Find where the given text appears and provide that cell's center as [X, Y] coordinate. 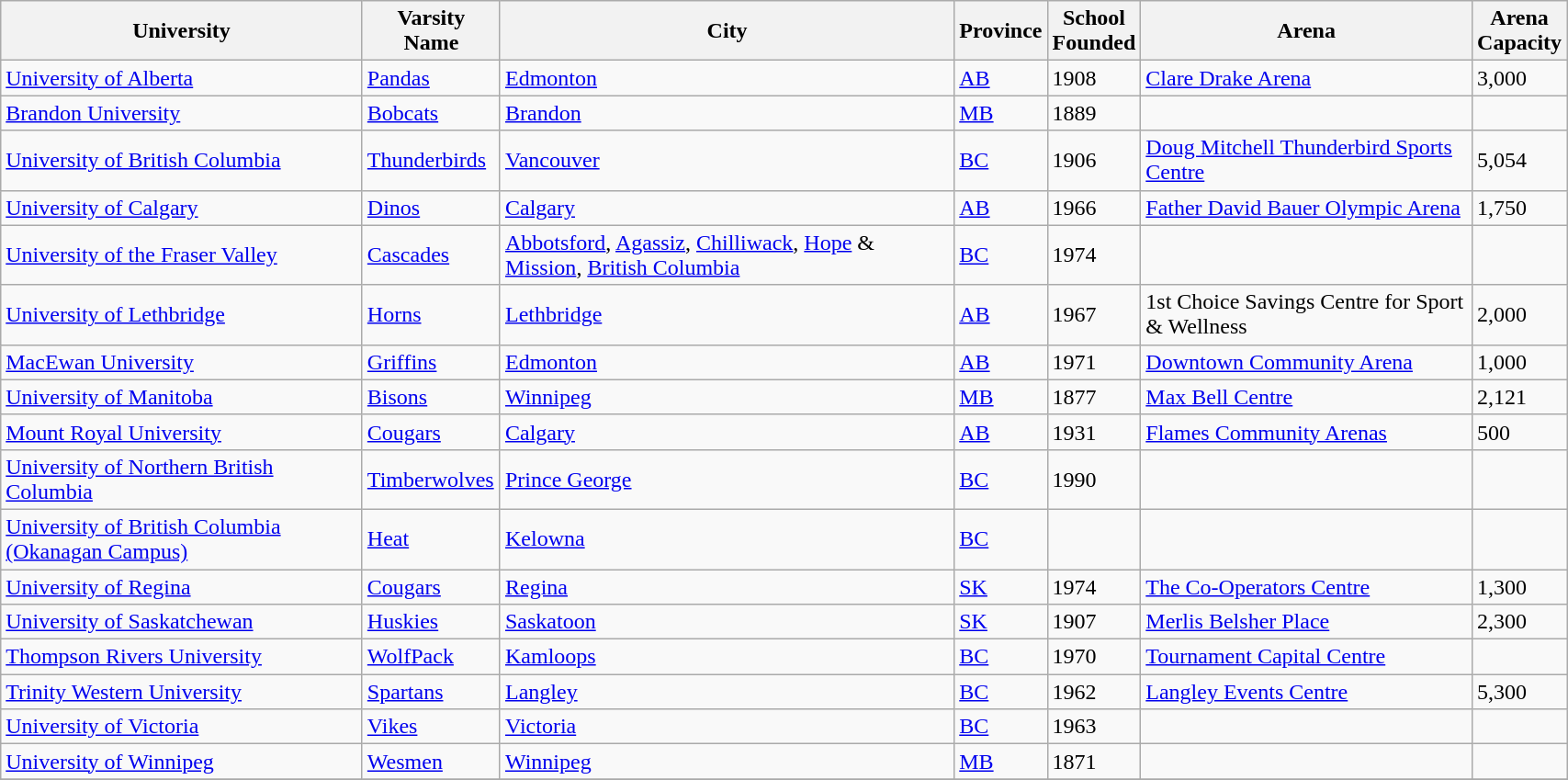
Lethbridge [727, 314]
Spartans [431, 692]
Merlis Belsher Place [1306, 622]
Cascades [431, 255]
1,300 [1519, 587]
Mount Royal University [182, 432]
1962 [1094, 692]
Huskies [431, 622]
1,750 [1519, 208]
Timberwolves [431, 480]
University of the Fraser Valley [182, 255]
Langley [727, 692]
1970 [1094, 657]
5,300 [1519, 692]
1931 [1094, 432]
1871 [1094, 762]
Prince George [727, 480]
University [182, 31]
Doug Mitchell Thunderbird Sports Centre [1306, 160]
500 [1519, 432]
University of British Columbia [182, 160]
1963 [1094, 727]
Vancouver [727, 160]
Province [1001, 31]
The Co-Operators Centre [1306, 587]
1990 [1094, 480]
Downtown Community Arena [1306, 362]
1966 [1094, 208]
2,121 [1519, 397]
University of Saskatchewan [182, 622]
Bobcats [431, 113]
University of Alberta [182, 78]
Kelowna [727, 538]
ArenaCapacity [1519, 31]
2,000 [1519, 314]
Brandon [727, 113]
5,054 [1519, 160]
1906 [1094, 160]
Trinity Western University [182, 692]
University of Manitoba [182, 397]
Varsity Name [431, 31]
Heat [431, 538]
University of Winnipeg [182, 762]
Horns [431, 314]
Thunderbirds [431, 160]
Bisons [431, 397]
1,000 [1519, 362]
Max Bell Centre [1306, 397]
City [727, 31]
Clare Drake Arena [1306, 78]
Kamloops [727, 657]
1967 [1094, 314]
1889 [1094, 113]
Dinos [431, 208]
WolfPack [431, 657]
Thompson Rivers University [182, 657]
University of Regina [182, 587]
Wesmen [431, 762]
Saskatoon [727, 622]
Tournament Capital Centre [1306, 657]
2,300 [1519, 622]
Vikes [431, 727]
1877 [1094, 397]
University of British Columbia (Okanagan Campus) [182, 538]
Brandon University [182, 113]
Flames Community Arenas [1306, 432]
University of Northern British Columbia [182, 480]
Father David Bauer Olympic Arena [1306, 208]
1971 [1094, 362]
University of Victoria [182, 727]
Arena [1306, 31]
1st Choice Savings Centre for Sport & Wellness [1306, 314]
SchoolFounded [1094, 31]
MacEwan University [182, 362]
Griffins [431, 362]
Regina [727, 587]
1907 [1094, 622]
University of Lethbridge [182, 314]
Abbotsford, Agassiz, Chilliwack, Hope & Mission, British Columbia [727, 255]
Langley Events Centre [1306, 692]
Victoria [727, 727]
3,000 [1519, 78]
Pandas [431, 78]
1908 [1094, 78]
University of Calgary [182, 208]
